Scan for the cell matching the given text and deliver its (x, y) coordinate at center. 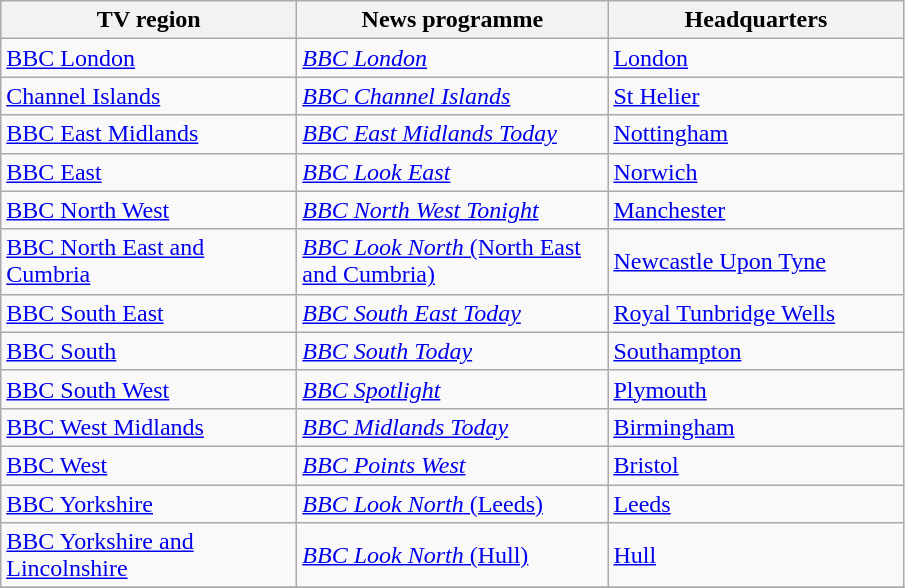
BBC South East Today (452, 313)
BBC South (149, 351)
Nottingham (756, 134)
BBC West (149, 465)
London (756, 58)
Hull (756, 556)
BBC East (149, 172)
Newcastle Upon Tyne (756, 262)
Leeds (756, 503)
BBC North West Tonight (452, 210)
BBC Look North (North East and Cumbria) (452, 262)
BBC South Today (452, 351)
News programme (452, 20)
St Helier (756, 96)
Manchester (756, 210)
Headquarters (756, 20)
Bristol (756, 465)
Channel Islands (149, 96)
BBC Midlands Today (452, 427)
BBC Look North (Leeds) (452, 503)
BBC Points West (452, 465)
Southampton (756, 351)
BBC Look East (452, 172)
BBC East Midlands Today (452, 134)
BBC South West (149, 389)
BBC North West (149, 210)
BBC South East (149, 313)
Norwich (756, 172)
BBC Yorkshire and Lincolnshire (149, 556)
BBC West Midlands (149, 427)
BBC Channel Islands (452, 96)
TV region (149, 20)
Birmingham (756, 427)
Plymouth (756, 389)
BBC Spotlight (452, 389)
BBC North East and Cumbria (149, 262)
BBC Yorkshire (149, 503)
BBC East Midlands (149, 134)
Royal Tunbridge Wells (756, 313)
BBC Look North (Hull) (452, 556)
